Extract the [X, Y] coordinate from the center of the cell holding the provided text.  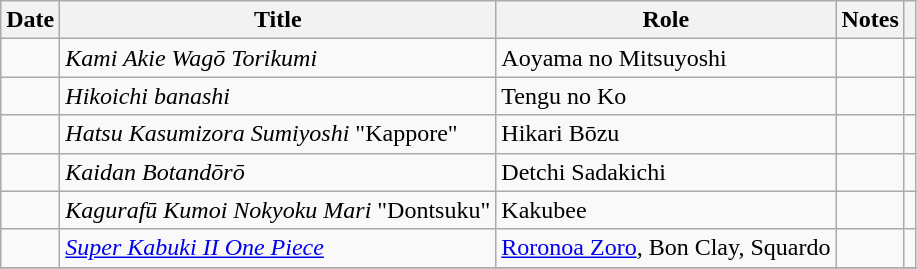
Role [666, 20]
Hikoichi banashi [278, 96]
Roronoa Zoro, Bon Clay, Squardo [666, 248]
Kagurafū Kumoi Nokyoku Mari "Dontsuku" [278, 210]
Detchi Sadakichi [666, 172]
Kami Akie Wagō Torikumi [278, 58]
Hikari Bōzu [666, 134]
Aoyama no Mitsuyoshi [666, 58]
Kakubee [666, 210]
Kaidan Botandōrō [278, 172]
Title [278, 20]
Notes [870, 20]
Tengu no Ko [666, 96]
Hatsu Kasumizora Sumiyoshi "Kappore" [278, 134]
Date [30, 20]
Super Kabuki II One Piece [278, 248]
